Pinpoint the cell where the given text exists, returning its (X, Y) midpoint coordinate. 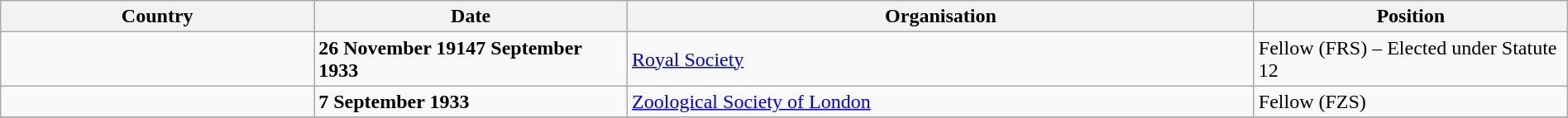
Zoological Society of London (941, 101)
Fellow (FRS) – Elected under Statute 12 (1411, 59)
Date (471, 17)
Royal Society (941, 59)
Fellow (FZS) (1411, 101)
Position (1411, 17)
Organisation (941, 17)
26 November 19147 September 1933 (471, 59)
7 September 1933 (471, 101)
Country (157, 17)
